From the cell containing the given text, extract its center point as (X, Y) coordinate. 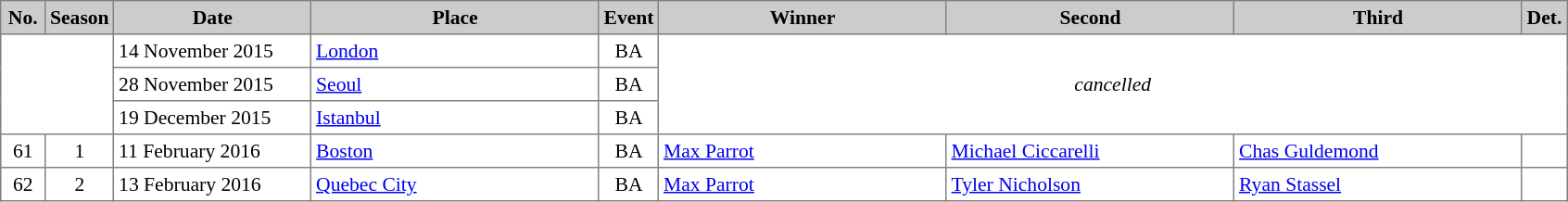
cancelled (1113, 84)
Michael Ciccarelli (1090, 151)
14 November 2015 (213, 51)
Chas Guldemond (1378, 151)
Third (1378, 18)
61 (23, 151)
Date (213, 18)
Ryan Stassel (1378, 184)
Quebec City (455, 184)
Winner (803, 18)
Event (628, 18)
Seoul (455, 84)
19 December 2015 (213, 118)
Place (455, 18)
62 (23, 184)
11 February 2016 (213, 151)
28 November 2015 (213, 84)
2 (80, 184)
Second (1090, 18)
Season (80, 18)
Tyler Nicholson (1090, 184)
Istanbul (455, 118)
1 (80, 151)
No. (23, 18)
London (455, 51)
Det. (1544, 18)
Boston (455, 151)
13 February 2016 (213, 184)
